Return [X, Y] of the center of cell containing provided text 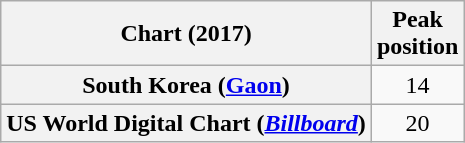
US World Digital Chart (Billboard) [186, 123]
Chart (2017) [186, 34]
Peakposition [417, 34]
South Korea (Gaon) [186, 85]
14 [417, 85]
20 [417, 123]
